Determine the (X, Y) coordinate at the center of the cell enclosing the given text.  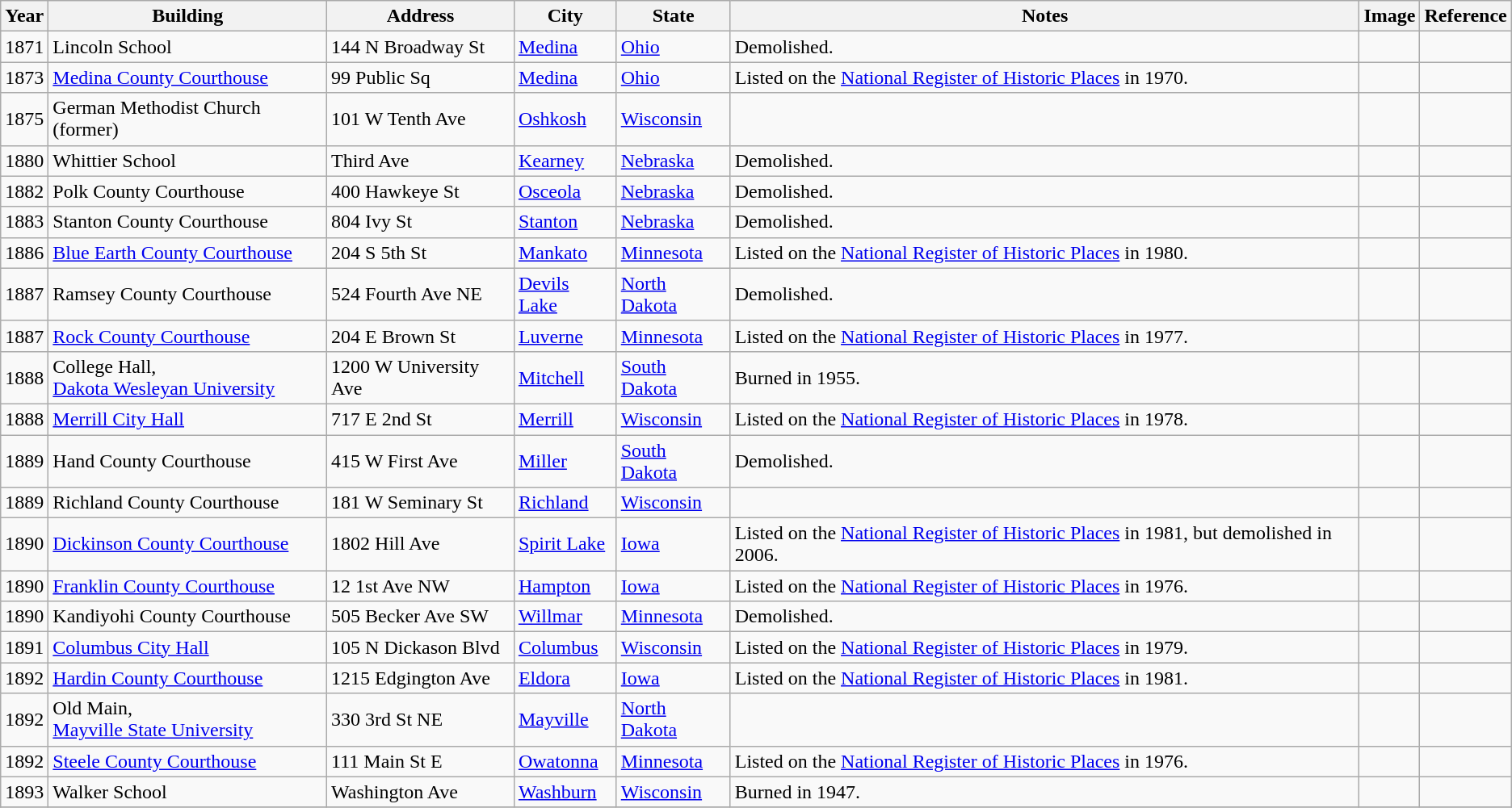
Year (24, 16)
Eldora (565, 678)
1802 Hill Ave (421, 544)
717 E 2nd St (421, 419)
Steele County Courthouse (187, 761)
Richland (565, 503)
Listed on the National Register of Historic Places in 1970. (1045, 77)
101 W Tenth Ave (421, 119)
College Hall,Dakota Wesleyan University (187, 378)
Hampton (565, 586)
Miller (565, 460)
Columbus City Hall (187, 647)
Mankato (565, 253)
1891 (24, 647)
Lincoln School (187, 47)
1883 (24, 222)
Listed on the National Register of Historic Places in 1978. (1045, 419)
Building (187, 16)
Richland County Courthouse (187, 503)
Stanton County Courthouse (187, 222)
Merrill (565, 419)
Hand County Courthouse (187, 460)
181 W Seminary St (421, 503)
Listed on the National Register of Historic Places in 1977. (1045, 336)
415 W First Ave (421, 460)
1200 W University Ave (421, 378)
1882 (24, 191)
Blue Earth County Courthouse (187, 253)
Third Ave (421, 161)
Stanton (565, 222)
Rock County Courthouse (187, 336)
1886 (24, 253)
1880 (24, 161)
Willmar (565, 617)
330 3rd St NE (421, 720)
Devils Lake (565, 294)
1215 Edgington Ave (421, 678)
Mitchell (565, 378)
400 Hawkeye St (421, 191)
Kearney (565, 161)
204 E Brown St (421, 336)
Merrill City Hall (187, 419)
Polk County Courthouse (187, 191)
1893 (24, 792)
Washburn (565, 792)
Oshkosh (565, 119)
Listed on the National Register of Historic Places in 1981, but demolished in 2006. (1045, 544)
Kandiyohi County Courthouse (187, 617)
105 N Dickason Blvd (421, 647)
1873 (24, 77)
505 Becker Ave SW (421, 617)
Whittier School (187, 161)
Listed on the National Register of Historic Places in 1981. (1045, 678)
Osceola (565, 191)
Washington Ave (421, 792)
State (674, 16)
Owatonna (565, 761)
City (565, 16)
Address (421, 16)
144 N Broadway St (421, 47)
99 Public Sq (421, 77)
Listed on the National Register of Historic Places in 1979. (1045, 647)
Spirit Lake (565, 544)
Franklin County Courthouse (187, 586)
Burned in 1955. (1045, 378)
Burned in 1947. (1045, 792)
Image (1389, 16)
Reference (1465, 16)
Ramsey County Courthouse (187, 294)
111 Main St E (421, 761)
Old Main,Mayville State University (187, 720)
Medina County Courthouse (187, 77)
Notes (1045, 16)
Luverne (565, 336)
German Methodist Church (former) (187, 119)
804 Ivy St (421, 222)
12 1st Ave NW (421, 586)
1875 (24, 119)
204 S 5th St (421, 253)
Hardin County Courthouse (187, 678)
Walker School (187, 792)
1871 (24, 47)
Columbus (565, 647)
Listed on the National Register of Historic Places in 1980. (1045, 253)
Dickinson County Courthouse (187, 544)
524 Fourth Ave NE (421, 294)
Mayville (565, 720)
